Detect which cell encompasses the target text, then output its (x, y) center coordinate. 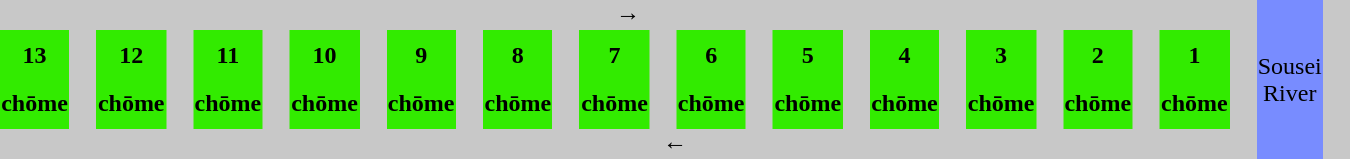
5 chōme (808, 80)
2 chōme (1098, 80)
3 chōme (1001, 80)
1 chōme (1195, 80)
→ (628, 15)
12 chōme (131, 80)
Sousei River (1290, 80)
4 chōme (905, 80)
9 chōme (421, 80)
13 chōme (35, 80)
8 chōme (518, 80)
10 chōme (325, 80)
6 chōme (711, 80)
7 chōme (615, 80)
11 chōme (228, 80)
